Return the [x, y] coordinate for the center point of the cell that contains the specified text.  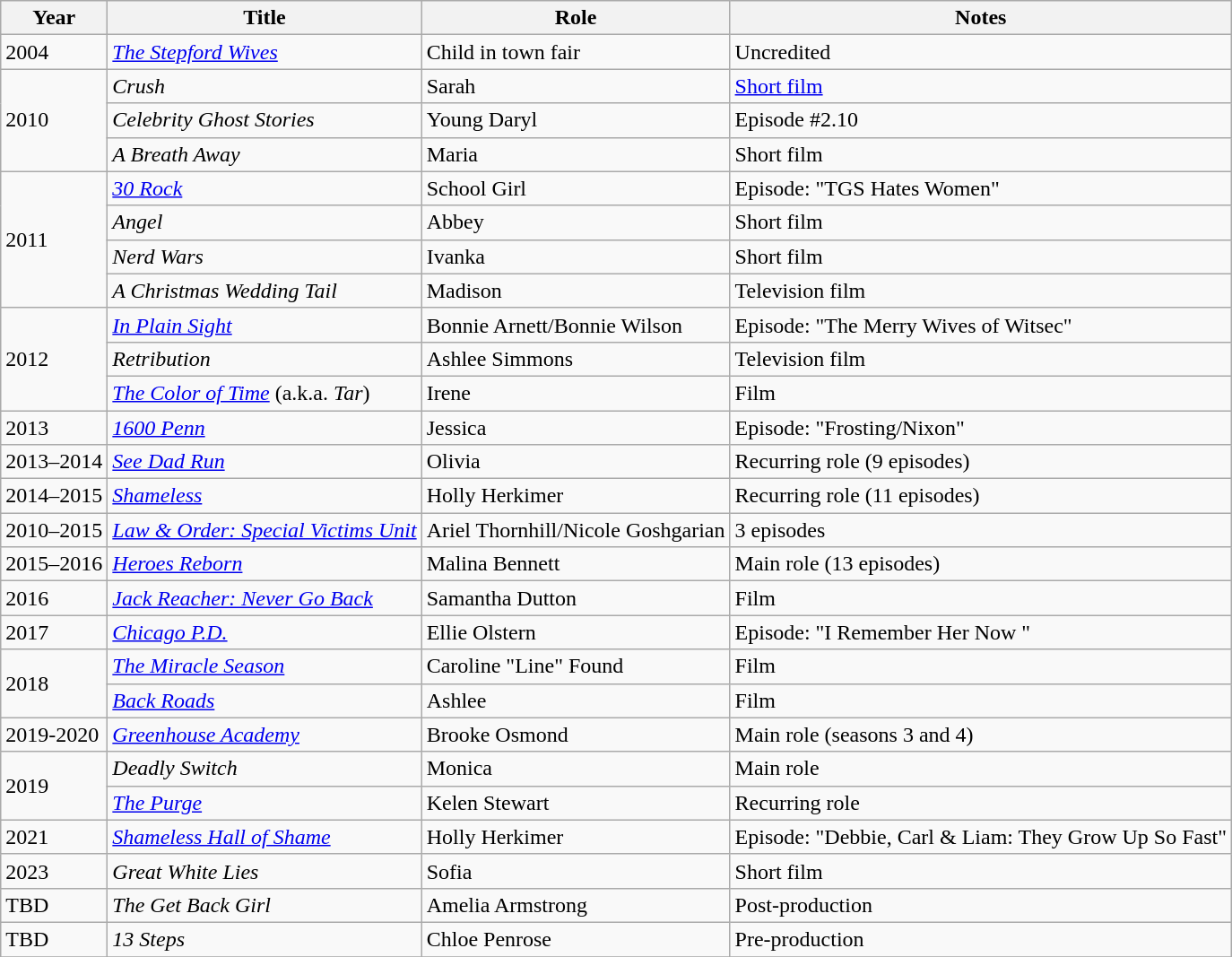
Maria [576, 154]
See Dad Run [265, 462]
Amelia Armstrong [576, 905]
2014–2015 [54, 496]
Nerd Wars [265, 257]
2019-2020 [54, 735]
2017 [54, 632]
Crush [265, 86]
Recurring role (11 episodes) [981, 496]
Ivanka [576, 257]
Retribution [265, 359]
Abbey [576, 222]
Ariel Thornhill/Nicole Goshgarian [576, 530]
In Plain Sight [265, 325]
Main role (seasons 3 and 4) [981, 735]
School Girl [576, 188]
The Get Back Girl [265, 905]
Shameless [265, 496]
Malina Bennett [576, 564]
Main role [981, 769]
Law & Order: Special Victims Unit [265, 530]
Main role (13 episodes) [981, 564]
Ashlee Simmons [576, 359]
Episode: "TGS Hates Women" [981, 188]
Sarah [576, 86]
Samantha Dutton [576, 598]
Uncredited [981, 52]
Greenhouse Academy [265, 735]
Ellie Olstern [576, 632]
2013 [54, 428]
Chicago P.D. [265, 632]
3 episodes [981, 530]
2004 [54, 52]
Sofia [576, 871]
Madison [576, 291]
Pre-production [981, 939]
2010–2015 [54, 530]
Recurring role (9 episodes) [981, 462]
Back Roads [265, 700]
The Stepford Wives [265, 52]
Great White Lies [265, 871]
2010 [54, 120]
Jessica [576, 428]
Deadly Switch [265, 769]
The Purge [265, 803]
Brooke Osmond [576, 735]
Irene [576, 393]
The Miracle Season [265, 666]
Chloe Penrose [576, 939]
Episode: "I Remember Her Now " [981, 632]
2015–2016 [54, 564]
2011 [54, 239]
Celebrity Ghost Stories [265, 120]
Ashlee [576, 700]
1600 Penn [265, 428]
Title [265, 18]
2013–2014 [54, 462]
Year [54, 18]
Episode: "The Merry Wives of Witsec" [981, 325]
Bonnie Arnett/Bonnie Wilson [576, 325]
Caroline "Line" Found [576, 666]
2016 [54, 598]
13 Steps [265, 939]
Notes [981, 18]
Child in town fair [576, 52]
2018 [54, 683]
Episode: "Frosting/Nixon" [981, 428]
The Color of Time (a.k.a. Tar) [265, 393]
Recurring role [981, 803]
Episode #2.10 [981, 120]
Role [576, 18]
2012 [54, 359]
Jack Reacher: Never Go Back [265, 598]
Monica [576, 769]
Olivia [576, 462]
Episode: "Debbie, Carl & Liam: They Grow Up So Fast" [981, 837]
30 Rock [265, 188]
A Christmas Wedding Tail [265, 291]
Post-production [981, 905]
Young Daryl [576, 120]
2021 [54, 837]
Kelen Stewart [576, 803]
Heroes Reborn [265, 564]
A Breath Away [265, 154]
2019 [54, 786]
Angel [265, 222]
2023 [54, 871]
Shameless Hall of Shame [265, 837]
